Capture the cell that displays the provided text and extract its [X, Y] central coordinate. 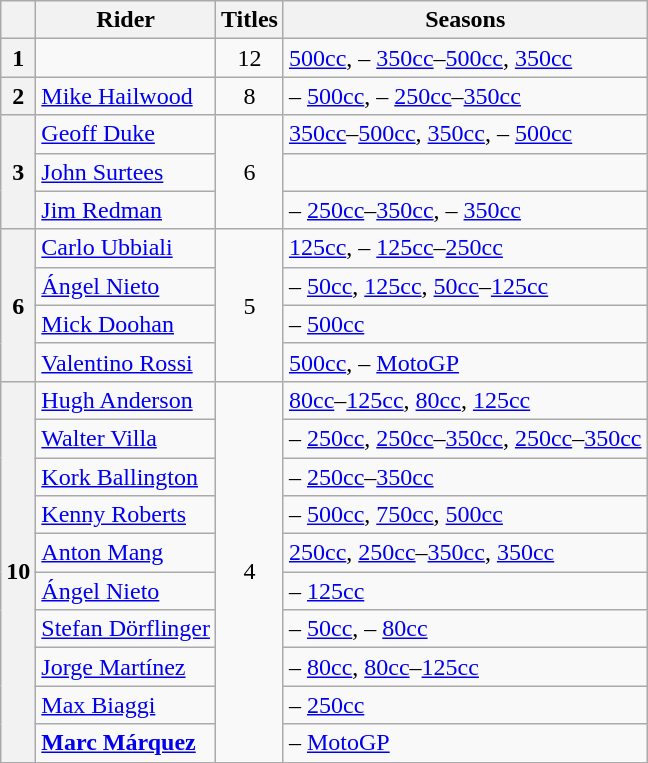
– 250cc [465, 705]
Stefan Dörflinger [126, 629]
John Surtees [126, 172]
10 [18, 572]
Kenny Roberts [126, 515]
1 [18, 58]
8 [249, 96]
Walter Villa [126, 438]
500cc, – 350cc–500cc, 350cc [465, 58]
Mick Doohan [126, 324]
Rider [126, 20]
– 250cc–350cc [465, 477]
Geoff Duke [126, 134]
5 [249, 305]
– 50cc, – 80cc [465, 629]
– 80cc, 80cc–125cc [465, 667]
Jim Redman [126, 210]
Mike Hailwood [126, 96]
– 500cc [465, 324]
4 [249, 572]
80cc–125cc, 80cc, 125cc [465, 400]
Valentino Rossi [126, 362]
250cc, 250cc–350cc, 350cc [465, 553]
Max Biaggi [126, 705]
Carlo Ubbiali [126, 248]
– 250cc, 250cc–350cc, 250cc–350cc [465, 438]
Kork Ballington [126, 477]
Jorge Martínez [126, 667]
125cc, – 125cc–250cc [465, 248]
350cc–500cc, 350cc, – 500cc [465, 134]
Titles [249, 20]
Anton Mang [126, 553]
Hugh Anderson [126, 400]
12 [249, 58]
2 [18, 96]
– 500cc, – 250cc–350cc [465, 96]
– 250cc–350cc, – 350cc [465, 210]
– 500cc, 750cc, 500cc [465, 515]
3 [18, 172]
– 50cc, 125cc, 50cc–125cc [465, 286]
– MotoGP [465, 743]
Seasons [465, 20]
500cc, – MotoGP [465, 362]
– 125cc [465, 591]
Marc Márquez [126, 743]
